For the text-containing cell, return its midpoint in [X, Y] coordinate format. 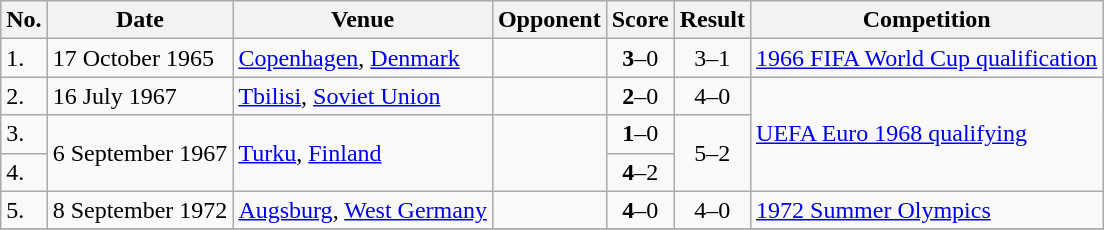
4–2 [640, 172]
1. [24, 58]
3–1 [712, 58]
Result [712, 20]
Copenhagen, Denmark [363, 58]
Augsburg, West Germany [363, 210]
1966 FIFA World Cup qualification [927, 58]
16 July 1967 [140, 96]
Date [140, 20]
2–0 [640, 96]
17 October 1965 [140, 58]
5. [24, 210]
3–0 [640, 58]
Competition [927, 20]
Opponent [549, 20]
1972 Summer Olympics [927, 210]
Turku, Finland [363, 153]
No. [24, 20]
1–0 [640, 134]
Score [640, 20]
UEFA Euro 1968 qualifying [927, 134]
6 September 1967 [140, 153]
Venue [363, 20]
8 September 1972 [140, 210]
3. [24, 134]
2. [24, 96]
5–2 [712, 153]
Tbilisi, Soviet Union [363, 96]
4. [24, 172]
